Search for the cell housing the specified text and yield its [x, y] center coordinate. 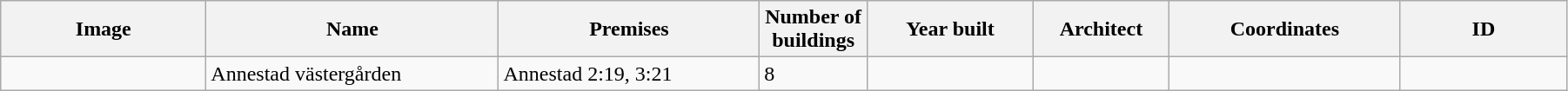
Architect [1101, 29]
ID [1483, 29]
Annestad västergården [352, 74]
8 [814, 74]
Name [352, 29]
Coordinates [1284, 29]
Premises [629, 29]
Image [104, 29]
Year built [950, 29]
Annestad 2:19, 3:21 [629, 74]
Number ofbuildings [814, 29]
